Return (X, Y) of the center of cell containing provided text 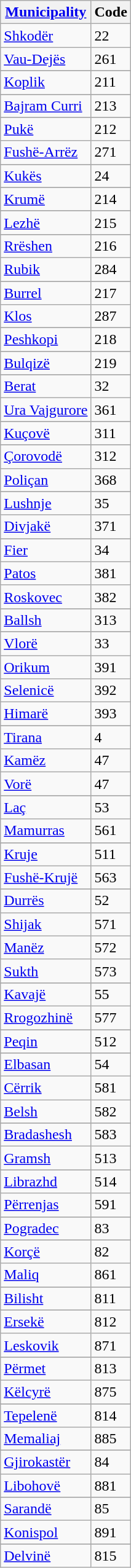
361 (111, 410)
Koplik (46, 82)
Krumë (46, 199)
392 (111, 691)
Tirana (46, 737)
Rrogozhinë (46, 1017)
511 (111, 854)
371 (111, 527)
393 (111, 714)
Peqin (46, 1041)
Laç (46, 807)
Kamëz (46, 761)
563 (111, 877)
581 (111, 1088)
24 (111, 176)
Bilisht (46, 1298)
Gramsh (46, 1158)
216 (111, 246)
313 (111, 620)
Mamurras (46, 831)
582 (111, 1111)
Delvinë (46, 1556)
Lezhë (46, 222)
33 (111, 643)
382 (111, 597)
861 (111, 1275)
Rrëshen (46, 246)
22 (111, 36)
Gjirokastër (46, 1462)
391 (111, 667)
284 (111, 269)
Belsh (46, 1111)
53 (111, 807)
573 (111, 971)
Bradashesh (46, 1135)
Përmet (46, 1368)
Elbasan (46, 1065)
811 (111, 1298)
Bajram Curri (46, 106)
Sukth (46, 971)
571 (111, 924)
261 (111, 59)
Pukë (46, 129)
Cërrik (46, 1088)
218 (111, 340)
Kuçovë (46, 433)
84 (111, 1462)
Burrel (46, 293)
813 (111, 1368)
885 (111, 1439)
Maliq (46, 1275)
Libohovë (46, 1486)
Kavajë (46, 994)
212 (111, 129)
Konispol (46, 1532)
591 (111, 1205)
Përrenjas (46, 1205)
312 (111, 457)
Vlorë (46, 643)
217 (111, 293)
211 (111, 82)
812 (111, 1322)
287 (111, 316)
Rubik (46, 269)
Himarë (46, 714)
Fier (46, 550)
34 (111, 550)
271 (111, 152)
Patos (46, 573)
Vau-Dejës (46, 59)
561 (111, 831)
Sarandë (46, 1509)
368 (111, 480)
381 (111, 573)
881 (111, 1486)
32 (111, 386)
891 (111, 1532)
Manëz (46, 947)
Fushë-Arrëz (46, 152)
Fushë-Krujë (46, 877)
Berat (46, 386)
Korçë (46, 1252)
514 (111, 1182)
35 (111, 503)
55 (111, 994)
214 (111, 199)
311 (111, 433)
213 (111, 106)
54 (111, 1065)
815 (111, 1556)
577 (111, 1017)
Roskovec (46, 597)
Kukës (46, 176)
Klos (46, 316)
Divjakë (46, 527)
85 (111, 1509)
Pogradec (46, 1228)
871 (111, 1345)
814 (111, 1415)
Shijak (46, 924)
Kruje (46, 854)
215 (111, 222)
Tepelenë (46, 1415)
4 (111, 737)
Vorë (46, 784)
Ballsh (46, 620)
Këlcyrë (46, 1392)
83 (111, 1228)
Librazhd (46, 1182)
52 (111, 901)
Poliçan (46, 480)
Orikum (46, 667)
Durrës (46, 901)
219 (111, 363)
Lushnje (46, 503)
Shkodër (46, 36)
512 (111, 1041)
Selenicë (46, 691)
513 (111, 1158)
875 (111, 1392)
Ersekë (46, 1322)
Memaliaj (46, 1439)
583 (111, 1135)
Peshkopi (46, 340)
Leskovik (46, 1345)
Municipality (46, 12)
Code (111, 12)
Çorovodë (46, 457)
82 (111, 1252)
Ura Vajgurore (46, 410)
572 (111, 947)
Bulqizë (46, 363)
